Extract the [X, Y] coordinate from the center of the cell holding the provided text.  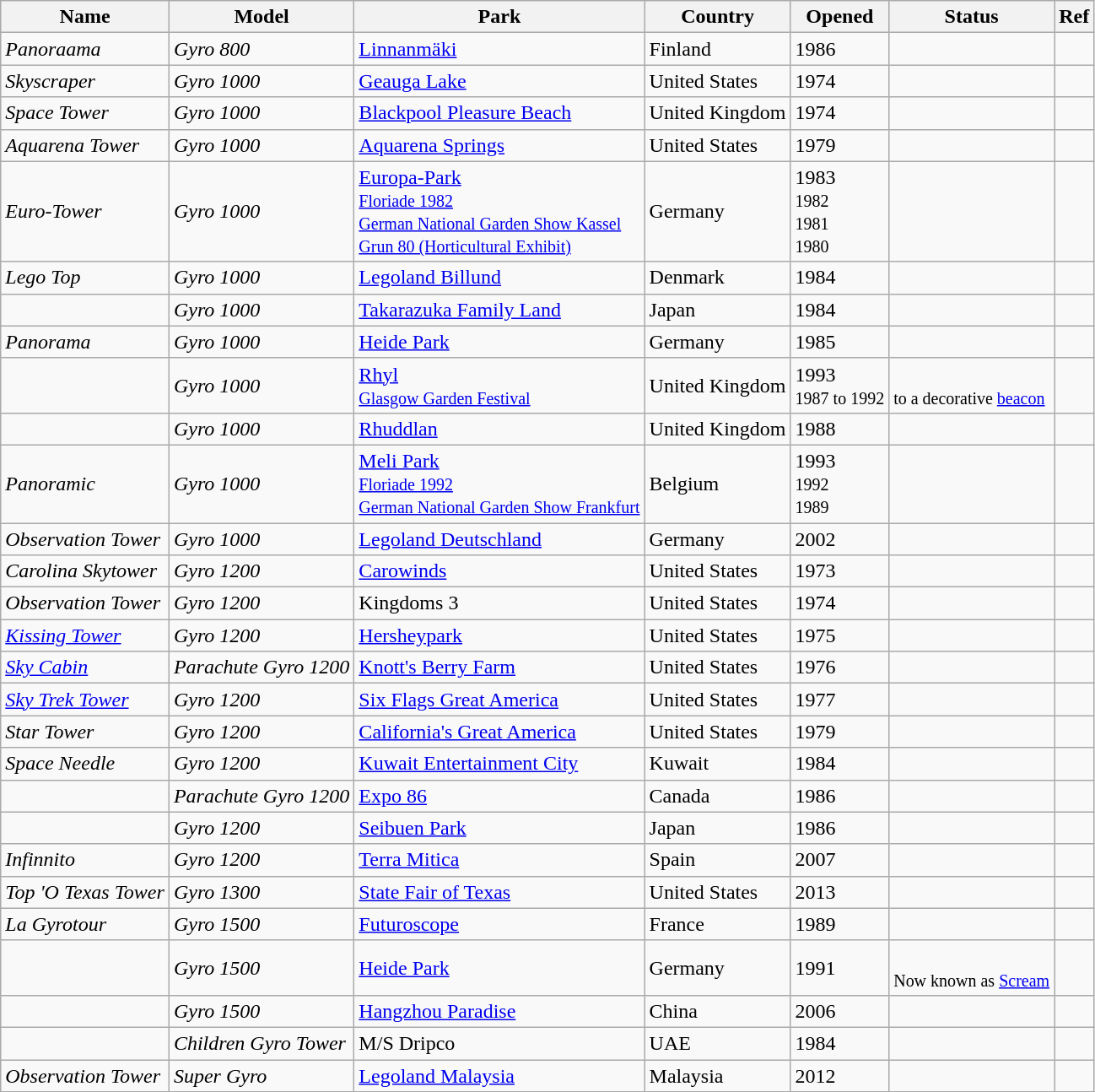
Star Tower [85, 732]
Space Needle [85, 764]
RhylGlasgow Garden Festival [499, 385]
Takarazuka Family Land [499, 310]
Meli ParkFloriade 1992German National Garden Show Frankfurt [499, 484]
1976 [840, 668]
California's Great America [499, 732]
Aquarena Springs [499, 145]
Six Flags Great America [499, 700]
2013 [840, 892]
Denmark [717, 278]
Panoraama [85, 49]
Expo 86 [499, 796]
to a decorative beacon [972, 385]
Top 'O Texas Tower [85, 892]
Panoramic [85, 484]
Kingdoms 3 [499, 603]
Euro-Tower [85, 211]
Rhuddlan [499, 429]
State Fair of Texas [499, 892]
Kissing Tower [85, 635]
1977 [840, 700]
Country [717, 17]
Now known as Scream [972, 967]
Kuwait [717, 764]
1983198219811980 [840, 211]
2012 [840, 1076]
Legoland Billund [499, 278]
Gyro 800 [262, 49]
Aquarena Tower [85, 145]
2002 [840, 539]
Sky Trek Tower [85, 700]
1975 [840, 635]
Park [499, 17]
2007 [840, 860]
Children Gyro Tower [262, 1043]
1991 [840, 967]
1988 [840, 429]
Geauga Lake [499, 81]
Hangzhou Paradise [499, 1011]
Kuwait Entertainment City [499, 764]
Status [972, 17]
Canada [717, 796]
Super Gyro [262, 1076]
Blackpool Pleasure Beach [499, 113]
199319921989 [840, 484]
1973 [840, 571]
Carowinds [499, 571]
Ref [1075, 17]
Futuroscope [499, 924]
Seibuen Park [499, 828]
Infinnito [85, 860]
Name [85, 17]
Hersheypark [499, 635]
19931987 to 1992 [840, 385]
Finland [717, 49]
Panorama [85, 342]
Europa-ParkFloriade 1982German National Garden Show KasselGrun 80 (Horticultural Exhibit) [499, 211]
UAE [717, 1043]
Legoland Malaysia [499, 1076]
France [717, 924]
2006 [840, 1011]
Spain [717, 860]
Skyscraper [85, 81]
Knott's Berry Farm [499, 668]
Model [262, 17]
Space Tower [85, 113]
M/S Dripco [499, 1043]
Sky Cabin [85, 668]
Lego Top [85, 278]
Terra Mitica [499, 860]
1989 [840, 924]
La Gyrotour [85, 924]
Belgium [717, 484]
1985 [840, 342]
Carolina Skytower [85, 571]
Gyro 1300 [262, 892]
Linnanmäki [499, 49]
Malaysia [717, 1076]
China [717, 1011]
Legoland Deutschland [499, 539]
Opened [840, 17]
